Identify which cell holds the provided text, then report its [X, Y] central coordinate. 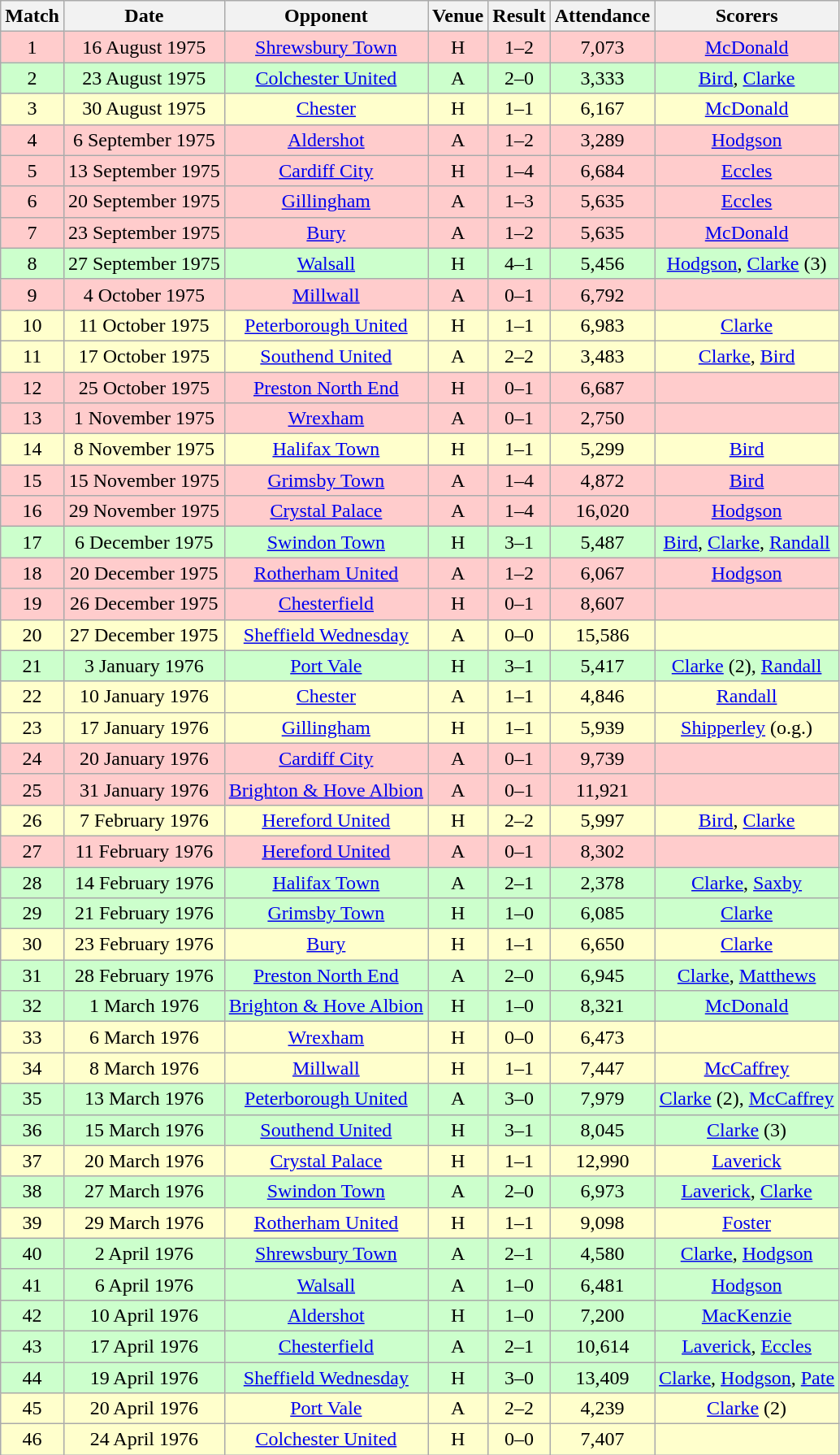
Clarke, Saxby [747, 882]
13 March 1976 [144, 1099]
43 [32, 1346]
5,487 [602, 542]
10,614 [602, 1346]
Clarke, Matthews [747, 975]
8,302 [602, 851]
28 February 1976 [144, 975]
17 [32, 542]
Clarke, Hodgson [747, 1253]
Hodgson, Clarke (3) [747, 263]
40 [32, 1253]
6,650 [602, 945]
29 November 1975 [144, 511]
27 [32, 851]
13 [32, 419]
2,750 [602, 419]
23 [32, 727]
16 August 1975 [144, 47]
7,979 [602, 1099]
29 March 1976 [144, 1223]
Clarke, Bird [747, 356]
23 August 1975 [144, 78]
McCaffrey [747, 1068]
46 [32, 1440]
12 [32, 388]
4,239 [602, 1409]
15 [32, 480]
9 [32, 294]
19 April 1976 [144, 1378]
6,792 [602, 294]
Laverick, Eccles [747, 1346]
28 [32, 882]
33 [32, 1037]
7,447 [602, 1068]
6 [32, 202]
7,073 [602, 47]
Clarke, Hodgson, Pate [747, 1378]
29 [32, 914]
26 December 1975 [144, 604]
26 [32, 820]
11,921 [602, 789]
15 November 1975 [144, 480]
10 April 1976 [144, 1315]
21 February 1976 [144, 914]
2 April 1976 [144, 1253]
5,939 [602, 727]
Date [144, 16]
17 January 1976 [144, 727]
27 March 1976 [144, 1192]
4,846 [602, 697]
34 [32, 1068]
17 April 1976 [144, 1346]
Clarke (2) [747, 1409]
8,321 [602, 1006]
23 September 1975 [144, 232]
6,085 [602, 914]
7 February 1976 [144, 820]
6 April 1976 [144, 1284]
5 [32, 171]
20 April 1976 [144, 1409]
Clarke (3) [747, 1130]
5,456 [602, 263]
12,990 [602, 1161]
Laverick, Clarke [747, 1192]
36 [32, 1130]
16,020 [602, 511]
7,200 [602, 1315]
5,997 [602, 820]
25 October 1975 [144, 388]
Laverick [747, 1161]
20 [32, 635]
6,473 [602, 1037]
Venue [458, 16]
10 January 1976 [144, 697]
37 [32, 1161]
15,586 [602, 635]
20 March 1976 [144, 1161]
4 [32, 140]
3,483 [602, 356]
14 [32, 450]
5,417 [602, 666]
1 March 1976 [144, 1006]
1 [32, 47]
13,409 [602, 1378]
6,687 [602, 388]
8 [32, 263]
17 October 1975 [144, 356]
21 [32, 666]
16 [32, 511]
5,299 [602, 450]
7,407 [602, 1440]
14 February 1976 [144, 882]
24 April 1976 [144, 1440]
44 [32, 1378]
8 March 1976 [144, 1068]
13 September 1975 [144, 171]
39 [32, 1223]
8,607 [602, 604]
23 February 1976 [144, 945]
42 [32, 1315]
Clarke (2), Randall [747, 666]
Bird, Clarke, Randall [747, 542]
Shipperley (o.g.) [747, 727]
24 [32, 758]
6 December 1975 [144, 542]
Foster [747, 1223]
4–1 [519, 263]
6,983 [602, 325]
31 [32, 975]
8 November 1975 [144, 450]
20 January 1976 [144, 758]
1–3 [519, 202]
3,333 [602, 78]
10 [32, 325]
4,580 [602, 1253]
9,098 [602, 1223]
27 December 1975 [144, 635]
MacKenzie [747, 1315]
15 March 1976 [144, 1130]
22 [32, 697]
3 January 1976 [144, 666]
4 October 1975 [144, 294]
7 [32, 232]
20 September 1975 [144, 202]
Randall [747, 697]
Opponent [326, 16]
30 August 1975 [144, 109]
27 September 1975 [144, 263]
6 September 1975 [144, 140]
11 February 1976 [144, 851]
32 [32, 1006]
9,739 [602, 758]
3 [32, 109]
6,481 [602, 1284]
11 [32, 356]
2 [32, 78]
41 [32, 1284]
6 March 1976 [144, 1037]
25 [32, 789]
19 [32, 604]
3,289 [602, 140]
6,945 [602, 975]
2,378 [602, 882]
Scorers [747, 16]
11 October 1975 [144, 325]
18 [32, 573]
Match [32, 16]
35 [32, 1099]
38 [32, 1192]
Result [519, 16]
6,167 [602, 109]
Clarke (2), McCaffrey [747, 1099]
45 [32, 1409]
8,045 [602, 1130]
1 November 1975 [144, 419]
30 [32, 945]
4,872 [602, 480]
6,684 [602, 171]
6,067 [602, 573]
Attendance [602, 16]
31 January 1976 [144, 789]
20 December 1975 [144, 573]
6,973 [602, 1192]
